Capture the cell that displays the provided text and extract its (X, Y) central coordinate. 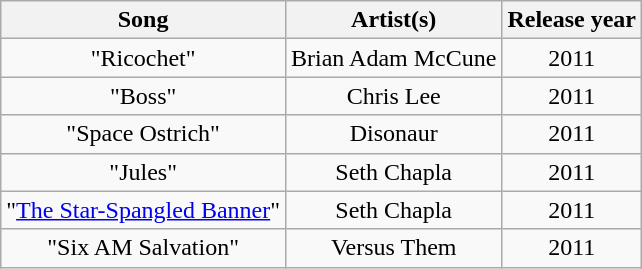
Brian Adam McCune (394, 58)
Artist(s) (394, 20)
"Space Ostrich" (144, 134)
Versus Them (394, 248)
"The Star-Spangled Banner" (144, 210)
Song (144, 20)
Chris Lee (394, 96)
Disonaur (394, 134)
"Jules" (144, 172)
"Boss" (144, 96)
"Six AM Salvation" (144, 248)
"Ricochet" (144, 58)
Release year (572, 20)
